Return [x, y] of the center of cell containing provided text 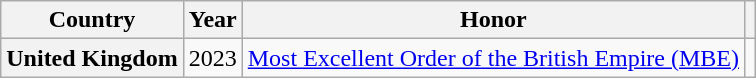
Most Excellent Order of the British Empire (MBE) [493, 58]
United Kingdom [92, 58]
Country [92, 20]
Year [212, 20]
2023 [212, 58]
Honor [493, 20]
